Find where the given text appears and provide that cell's center as (x, y) coordinate. 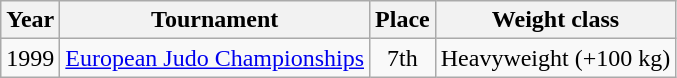
Weight class (556, 20)
1999 (30, 58)
Year (30, 20)
7th (403, 58)
Heavyweight (+100 kg) (556, 58)
Tournament (215, 20)
European Judo Championships (215, 58)
Place (403, 20)
